Capture the cell that displays the provided text and extract its (x, y) central coordinate. 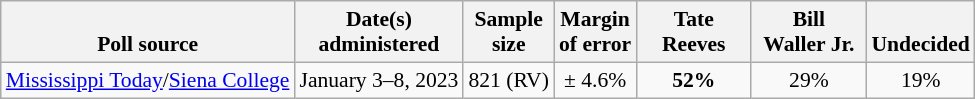
Undecided (920, 32)
Poll source (148, 32)
19% (920, 80)
29% (808, 80)
Mississippi Today/Siena College (148, 80)
821 (RV) (508, 80)
TateReeves (694, 32)
± 4.6% (595, 80)
Date(s)administered (378, 32)
Marginof error (595, 32)
BillWaller Jr. (808, 32)
Samplesize (508, 32)
January 3–8, 2023 (378, 80)
52% (694, 80)
